Determine the (x, y) coordinate at the center of the cell enclosing the given text.  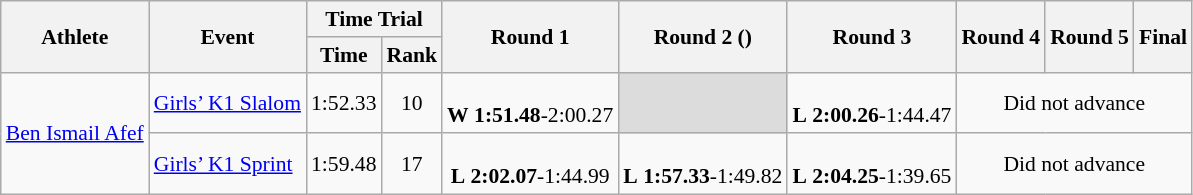
1:52.33 (344, 102)
Final (1163, 36)
1:59.48 (344, 164)
17 (412, 164)
Event (228, 36)
Time Trial (374, 19)
Girls’ K1 Sprint (228, 164)
Athlete (75, 36)
Ben Ismail Afef (75, 133)
Round 4 (1000, 36)
Round 5 (1090, 36)
Rank (412, 55)
Round 2 () (702, 36)
Girls’ K1 Slalom (228, 102)
Round 1 (530, 36)
L 2:02.07-1:44.99 (530, 164)
10 (412, 102)
L 2:04.25-1:39.65 (872, 164)
W 1:51.48-2:00.27 (530, 102)
L 2:00.26-1:44.47 (872, 102)
Time (344, 55)
Round 3 (872, 36)
L 1:57.33-1:49.82 (702, 164)
